Locate the cell with the specified text and output its [x, y] center coordinate. 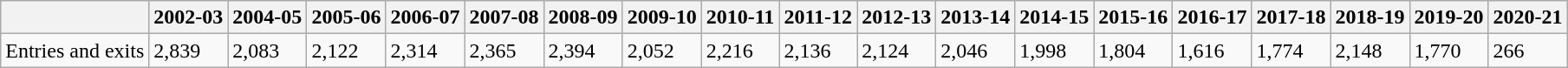
2012-13 [896, 17]
2,148 [1370, 51]
2002-03 [189, 17]
2,365 [504, 51]
1,998 [1054, 51]
266 [1527, 51]
2014-15 [1054, 17]
2010-11 [740, 17]
2005-06 [347, 17]
1,804 [1134, 51]
1,774 [1291, 51]
2,122 [347, 51]
2,216 [740, 51]
2013-14 [976, 17]
2004-05 [267, 17]
2008-09 [582, 17]
1,616 [1212, 51]
2015-16 [1134, 17]
2,839 [189, 51]
2009-10 [662, 17]
2,394 [582, 51]
Entries and exits [75, 51]
2,046 [976, 51]
2,124 [896, 51]
2,052 [662, 51]
2,083 [267, 51]
2016-17 [1212, 17]
2020-21 [1527, 17]
2,136 [818, 51]
2006-07 [425, 17]
2017-18 [1291, 17]
2011-12 [818, 17]
2018-19 [1370, 17]
2019-20 [1449, 17]
2,314 [425, 51]
1,770 [1449, 51]
2007-08 [504, 17]
